Provide the (X, Y) coordinate of the cell's center where the given text is located.  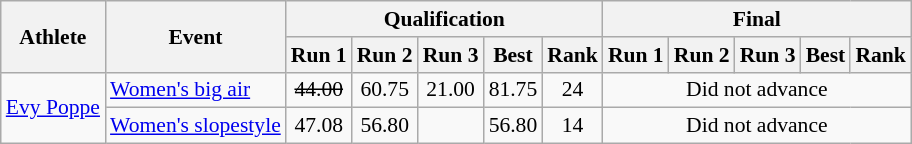
Women's slopestyle (196, 126)
24 (572, 90)
60.75 (385, 90)
Athlete (53, 36)
14 (572, 126)
81.75 (514, 90)
21.00 (451, 90)
Women's big air (196, 90)
Final (757, 19)
Evy Poppe (53, 108)
44.00 (319, 90)
47.08 (319, 126)
Qualification (444, 19)
Event (196, 36)
